Capture the cell that displays the provided text and extract its [x, y] central coordinate. 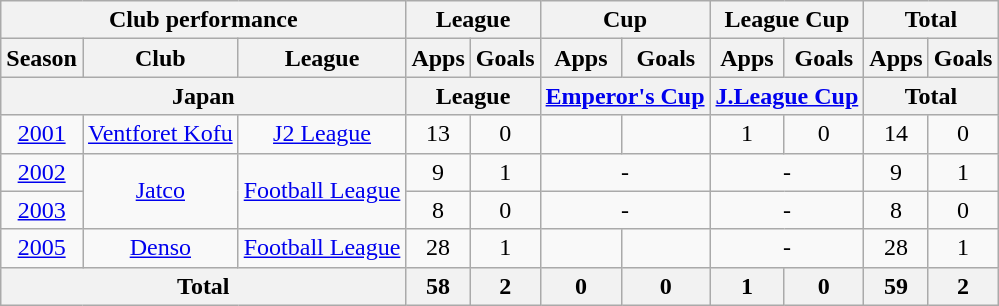
Season [42, 58]
Emperor's Cup [625, 96]
Denso [160, 248]
Ventforet Kofu [160, 134]
14 [896, 134]
59 [896, 286]
J2 League [322, 134]
2003 [42, 210]
Jatco [160, 191]
Japan [204, 96]
Club performance [204, 20]
2001 [42, 134]
League Cup [787, 20]
J.League Cup [787, 96]
58 [438, 286]
Cup [625, 20]
2002 [42, 172]
13 [438, 134]
2005 [42, 248]
Club [160, 58]
